Detect which cell encompasses the target text, then output its (x, y) center coordinate. 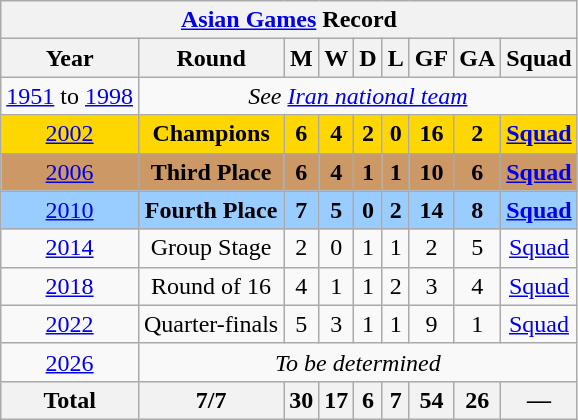
Quarter-finals (210, 324)
2002 (70, 134)
16 (431, 134)
Group Stage (210, 248)
Total (70, 400)
9 (431, 324)
30 (302, 400)
8 (478, 210)
17 (336, 400)
2022 (70, 324)
2014 (70, 248)
L (396, 58)
Third Place (210, 172)
Year (70, 58)
7/7 (210, 400)
1951 to 1998 (70, 96)
To be determined (358, 362)
Champions (210, 134)
Fourth Place (210, 210)
2006 (70, 172)
D (368, 58)
M (302, 58)
14 (431, 210)
2010 (70, 210)
Round (210, 58)
— (539, 400)
GA (478, 58)
GF (431, 58)
26 (478, 400)
10 (431, 172)
Asian Games Record (289, 20)
See Iran national team (358, 96)
2026 (70, 362)
Round of 16 (210, 286)
54 (431, 400)
2018 (70, 286)
W (336, 58)
